Return [X, Y] of the center of cell containing provided text 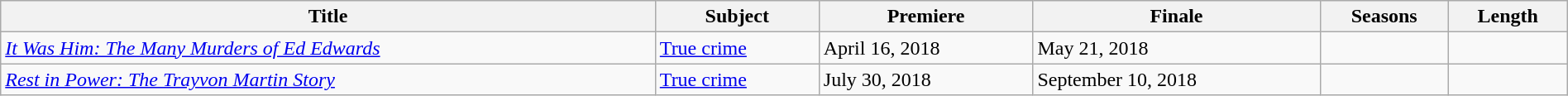
Subject [737, 17]
July 30, 2018 [926, 79]
April 16, 2018 [926, 48]
Title [328, 17]
It Was Him: The Many Murders of Ed Edwards [328, 48]
Finale [1176, 17]
May 21, 2018 [1176, 48]
Premiere [926, 17]
Rest in Power: The Trayvon Martin Story [328, 79]
Length [1508, 17]
Seasons [1384, 17]
September 10, 2018 [1176, 79]
